Search for the cell housing the specified text and yield its (X, Y) center coordinate. 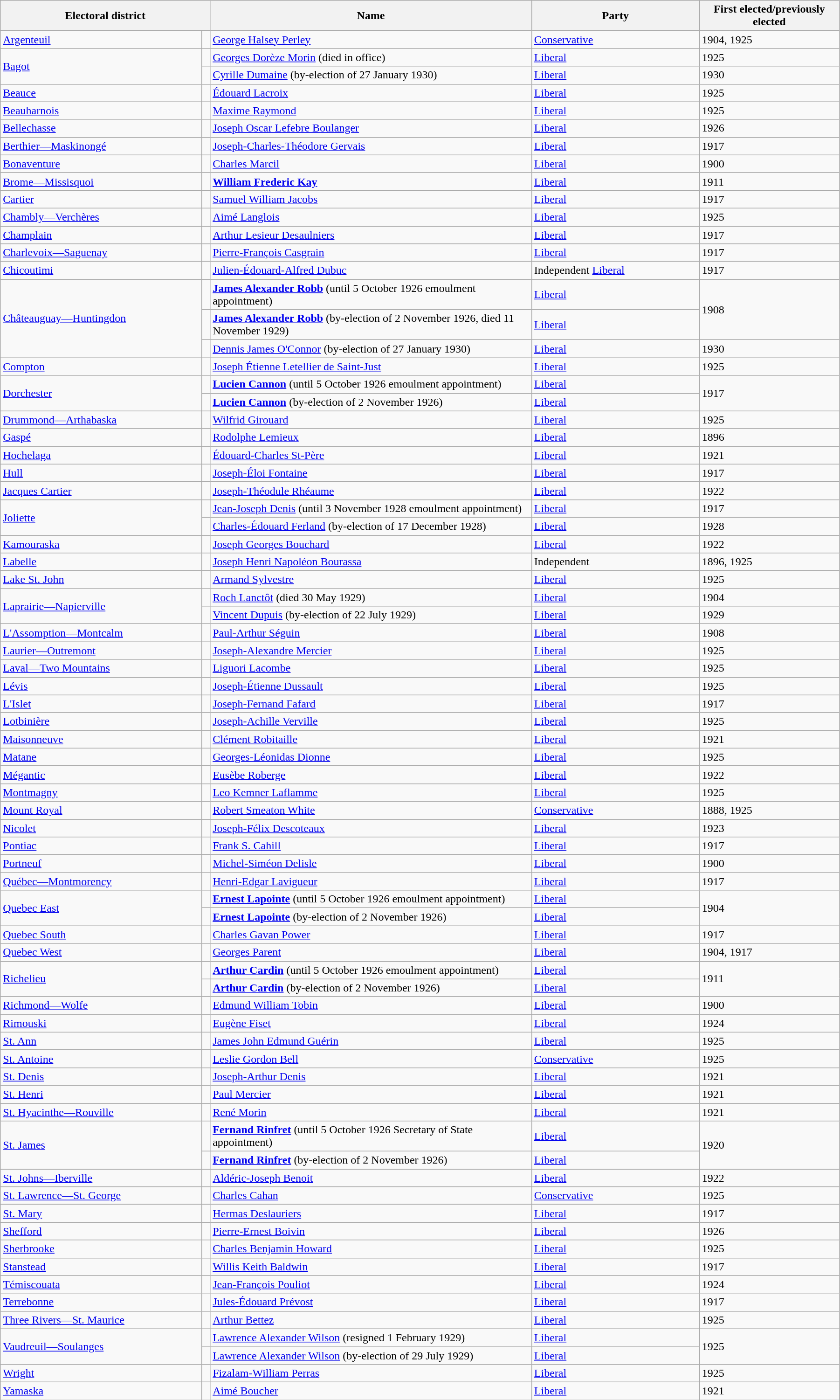
James Alexander Robb (by-election of 2 November 1926, died 11 November 1929) (371, 325)
Joliette (101, 517)
Dorchester (101, 393)
Cartier (101, 199)
Lawrence Alexander Wilson (resigned 1 February 1929) (371, 1338)
1888, 1925 (769, 810)
Arthur Lesieur Desaulniers (371, 235)
1920 (769, 1145)
Cyrille Dumaine (by-election of 27 January 1930) (371, 75)
Rodolphe Lemieux (371, 437)
Terrebonne (101, 1302)
Arthur Bettez (371, 1320)
Three Rivers—St. Maurice (101, 1320)
St. Lawrence—St. George (101, 1196)
Edmund William Tobin (371, 1005)
Charles Cahan (371, 1196)
Joseph-Arthur Denis (371, 1076)
Willis Keith Baldwin (371, 1267)
Stanstead (101, 1267)
Mégantic (101, 775)
Hull (101, 473)
Berthier—Maskinongé (101, 146)
Fizalam-William Perras (371, 1373)
L'Islet (101, 704)
Paul Mercier (371, 1094)
William Frederic Kay (371, 181)
Hermas Deslauriers (371, 1213)
St. James (101, 1145)
Georges-Léonidas Dionne (371, 757)
Bonaventure (101, 164)
Joseph Georges Bouchard (371, 544)
Robert Smeaton White (371, 810)
Beauce (101, 93)
Édouard Lacroix (371, 93)
Charles Gavan Power (371, 935)
Independent (615, 562)
Joseph Étienne Letellier de Saint-Just (371, 367)
Aimé Boucher (371, 1391)
Vaudreuil—Soulanges (101, 1346)
Quebec South (101, 935)
St. Henri (101, 1094)
Jean-François Pouliot (371, 1284)
Mount Royal (101, 810)
James John Edmund Guérin (371, 1041)
Châteauguay—Huntingdon (101, 319)
Compton (101, 367)
Fernand Rinfret (until 5 October 1926 Secretary of State appointment) (371, 1136)
Name (371, 16)
Beauharnois (101, 111)
Quebec West (101, 952)
Joseph-Félix Descoteaux (371, 828)
Champlain (101, 235)
L'Assomption—Montcalm (101, 633)
Kamouraska (101, 544)
1923 (769, 828)
Shefford (101, 1231)
Armand Sylvestre (371, 580)
Paul-Arthur Séguin (371, 633)
St. Hyacinthe—Rouville (101, 1112)
Charlevoix—Saguenay (101, 253)
Eusèbe Roberge (371, 775)
Témiscouata (101, 1284)
Joseph-Fernand Fafard (371, 704)
Charles Marcil (371, 164)
Drummond—Arthabaska (101, 420)
Sherbrooke (101, 1249)
1928 (769, 526)
Michel-Siméon Delisle (371, 864)
First elected/previously elected (769, 16)
Lawrence Alexander Wilson (by-election of 29 July 1929) (371, 1355)
Lucien Cannon (until 5 October 1926 emoulment appointment) (371, 384)
Richmond—Wolfe (101, 1005)
Hochelaga (101, 455)
Laurier—Outremont (101, 651)
Chicoutimi (101, 270)
Bagot (101, 66)
Joseph Oscar Lefebre Boulanger (371, 128)
Arthur Cardin (until 5 October 1926 emoulment appointment) (371, 970)
Gaspé (101, 437)
Roch Lanctôt (died 30 May 1929) (371, 597)
Eugène Fiset (371, 1023)
Pierre-François Casgrain (371, 253)
Joseph-Achille Verville (371, 721)
Jean-Joseph Denis (until 3 November 1928 emoulment appointment) (371, 508)
Georges Parent (371, 952)
Maxime Raymond (371, 111)
1896 (769, 437)
Ernest Lapointe (until 5 October 1926 emoulment appointment) (371, 899)
St. Ann (101, 1041)
1929 (769, 615)
Samuel William Jacobs (371, 199)
Wright (101, 1373)
René Morin (371, 1112)
Richelieu (101, 979)
Laprairie—Napierville (101, 606)
1904, 1925 (769, 40)
Party (615, 16)
Joseph Henri Napoléon Bourassa (371, 562)
Maisonneuve (101, 739)
1904, 1917 (769, 952)
Joseph-Éloi Fontaine (371, 473)
Pierre-Ernest Boivin (371, 1231)
Frank S. Cahill (371, 846)
Georges Dorèze Morin (died in office) (371, 57)
Lévis (101, 686)
Julien-Édouard-Alfred Dubuc (371, 270)
St. Antoine (101, 1059)
Lake St. John (101, 580)
1896, 1925 (769, 562)
Henri-Edgar Lavigueur (371, 881)
Portneuf (101, 864)
Leslie Gordon Bell (371, 1059)
Quebec East (101, 908)
Édouard-Charles St-Père (371, 455)
Dennis James O'Connor (by-election of 27 January 1930) (371, 349)
Ernest Lapointe (by-election of 2 November 1926) (371, 917)
George Halsey Perley (371, 40)
Chambly—Verchères (101, 217)
Matane (101, 757)
Jacques Cartier (101, 491)
Yamaska (101, 1391)
Pontiac (101, 846)
Charles-Édouard Ferland (by-election of 17 December 1928) (371, 526)
St. Mary (101, 1213)
Charles Benjamin Howard (371, 1249)
Wilfrid Girouard (371, 420)
Laval—Two Mountains (101, 668)
Montmagny (101, 792)
Joseph-Alexandre Mercier (371, 651)
Labelle (101, 562)
Bellechasse (101, 128)
Independent Liberal (615, 270)
St. Denis (101, 1076)
James Alexander Robb (until 5 October 1926 emoulment appointment) (371, 295)
Lucien Cannon (by-election of 2 November 1926) (371, 402)
Joseph-Théodule Rhéaume (371, 491)
Québec—Montmorency (101, 881)
Aimé Langlois (371, 217)
Lotbinière (101, 721)
Brome—Missisquoi (101, 181)
Jules-Édouard Prévost (371, 1302)
Rimouski (101, 1023)
Joseph-Charles-Théodore Gervais (371, 146)
Fernand Rinfret (by-election of 2 November 1926) (371, 1160)
Clément Robitaille (371, 739)
Leo Kemner Laflamme (371, 792)
Arthur Cardin (by-election of 2 November 1926) (371, 988)
Nicolet (101, 828)
Joseph-Étienne Dussault (371, 686)
Aldéric-Joseph Benoit (371, 1178)
St. Johns—Iberville (101, 1178)
Vincent Dupuis (by-election of 22 July 1929) (371, 615)
Liguori Lacombe (371, 668)
Argenteuil (101, 40)
Electoral district (105, 16)
